Locate the cell with the specified text and output its (X, Y) center coordinate. 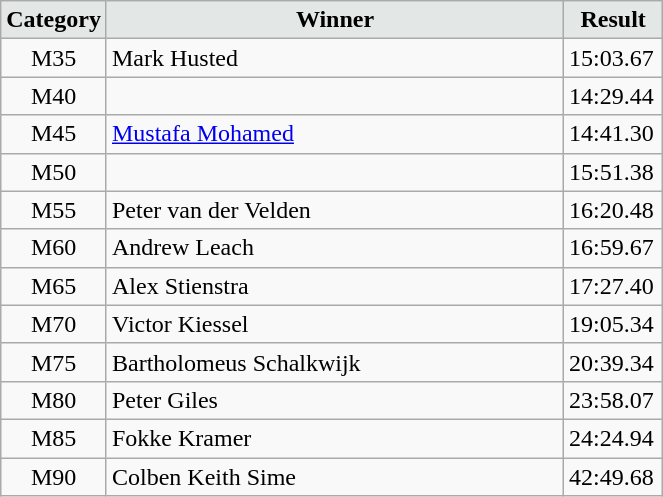
19:05.34 (614, 324)
Alex Stienstra (334, 286)
M85 (54, 438)
M45 (54, 134)
Peter Giles (334, 400)
14:29.44 (614, 96)
M50 (54, 172)
24:24.94 (614, 438)
M90 (54, 477)
Peter van der Velden (334, 210)
Result (614, 20)
16:20.48 (614, 210)
Mustafa Mohamed (334, 134)
23:58.07 (614, 400)
M40 (54, 96)
M80 (54, 400)
Category (54, 20)
Andrew Leach (334, 248)
Fokke Kramer (334, 438)
M35 (54, 58)
M70 (54, 324)
Victor Kiessel (334, 324)
Winner (334, 20)
M65 (54, 286)
42:49.68 (614, 477)
20:39.34 (614, 362)
M55 (54, 210)
M60 (54, 248)
16:59.67 (614, 248)
Colben Keith Sime (334, 477)
M75 (54, 362)
15:51.38 (614, 172)
14:41.30 (614, 134)
Bartholomeus Schalkwijk (334, 362)
15:03.67 (614, 58)
17:27.40 (614, 286)
Mark Husted (334, 58)
